Return the (x, y) coordinate for the center point of the cell that contains the specified text.  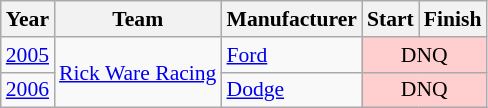
Year (28, 19)
Rick Ware Racing (138, 72)
Start (390, 19)
Manufacturer (291, 19)
2006 (28, 90)
Dodge (291, 90)
Ford (291, 55)
Finish (453, 19)
Team (138, 19)
2005 (28, 55)
